From the cell containing the given text, extract its center point as [x, y] coordinate. 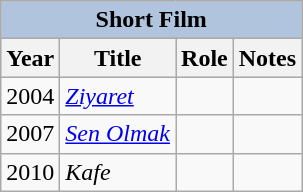
2004 [30, 96]
Short Film [152, 20]
Notes [267, 58]
2007 [30, 134]
Sen Olmak [118, 134]
2010 [30, 172]
Title [118, 58]
Year [30, 58]
Ziyaret [118, 96]
Role [205, 58]
Kafe [118, 172]
